Scan for the cell matching the given text and deliver its (X, Y) coordinate at center. 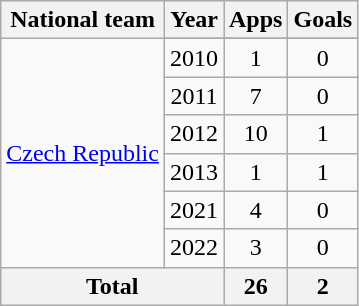
Goals (323, 20)
2010 (194, 58)
26 (256, 286)
2012 (194, 134)
Total (112, 286)
2022 (194, 248)
Apps (256, 20)
2011 (194, 96)
2021 (194, 210)
Czech Republic (83, 153)
7 (256, 96)
2 (323, 286)
National team (83, 20)
Year (194, 20)
2013 (194, 172)
4 (256, 210)
3 (256, 248)
10 (256, 134)
